Provide the [X, Y] coordinate of the cell's center where the given text is located.  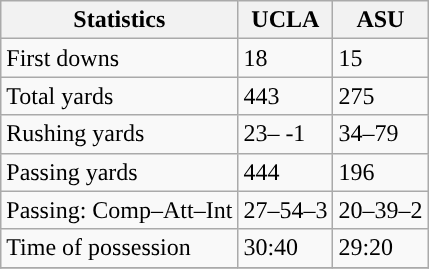
Passing: Comp–Att–Int [120, 210]
Passing yards [120, 172]
443 [286, 96]
Total yards [120, 96]
First downs [120, 58]
15 [380, 58]
196 [380, 172]
Time of possession [120, 248]
34–79 [380, 134]
27–54–3 [286, 210]
20–39–2 [380, 210]
29:20 [380, 248]
Statistics [120, 20]
UCLA [286, 20]
444 [286, 172]
ASU [380, 20]
275 [380, 96]
30:40 [286, 248]
23– -1 [286, 134]
18 [286, 58]
Rushing yards [120, 134]
